Scan for the cell matching the given text and deliver its (X, Y) coordinate at center. 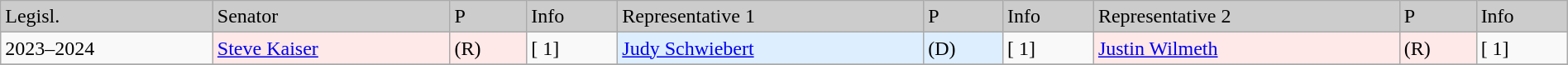
Justin Wilmeth (1246, 48)
Representative 2 (1246, 17)
Senator (331, 17)
2023–2024 (108, 48)
Steve Kaiser (331, 48)
Legisl. (108, 17)
Representative 1 (771, 17)
(D) (963, 48)
Judy Schwiebert (771, 48)
